Detect which cell encompasses the target text, then output its [X, Y] center coordinate. 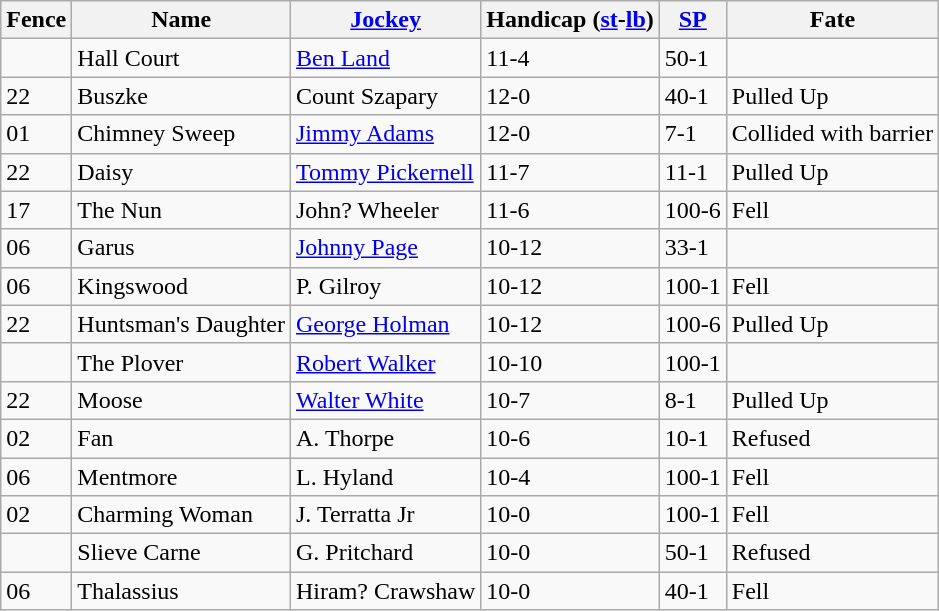
Hiram? Crawshaw [385, 591]
Charming Woman [182, 515]
Jimmy Adams [385, 134]
Mentmore [182, 477]
10-1 [692, 438]
10-7 [570, 400]
10-10 [570, 362]
Fan [182, 438]
10-4 [570, 477]
John? Wheeler [385, 210]
Buszke [182, 96]
33-1 [692, 248]
George Holman [385, 324]
Kingswood [182, 286]
01 [36, 134]
J. Terratta Jr [385, 515]
Daisy [182, 172]
Thalassius [182, 591]
Slieve Carne [182, 553]
Moose [182, 400]
P. Gilroy [385, 286]
Hall Court [182, 58]
Garus [182, 248]
Chimney Sweep [182, 134]
Fence [36, 20]
Jockey [385, 20]
Name [182, 20]
11-6 [570, 210]
Robert Walker [385, 362]
Tommy Pickernell [385, 172]
7-1 [692, 134]
Huntsman's Daughter [182, 324]
17 [36, 210]
L. Hyland [385, 477]
A. Thorpe [385, 438]
The Nun [182, 210]
Handicap (st-lb) [570, 20]
11-4 [570, 58]
G. Pritchard [385, 553]
The Plover [182, 362]
Count Szapary [385, 96]
11-7 [570, 172]
Walter White [385, 400]
10-6 [570, 438]
11-1 [692, 172]
SP [692, 20]
Collided with barrier [832, 134]
8-1 [692, 400]
Fate [832, 20]
Ben Land [385, 58]
Johnny Page [385, 248]
